Capture the cell that displays the provided text and extract its [x, y] central coordinate. 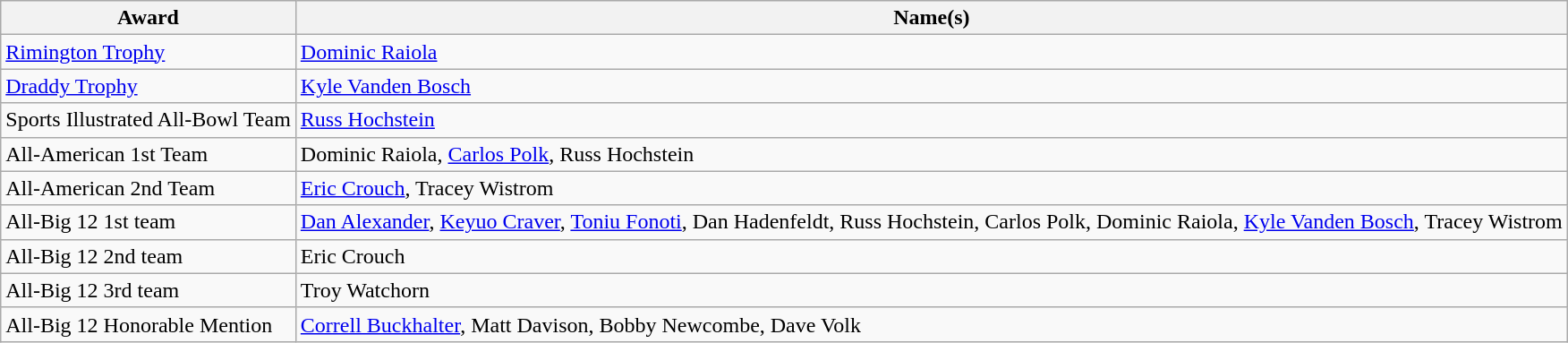
Correll Buckhalter, Matt Davison, Bobby Newcombe, Dave Volk [931, 324]
Russ Hochstein [931, 120]
Eric Crouch, Tracey Wistrom [931, 188]
All-American 2nd Team [149, 188]
Troy Watchorn [931, 290]
Kyle Vanden Bosch [931, 86]
Name(s) [931, 18]
Dan Alexander, Keyuo Craver, Toniu Fonoti, Dan Hadenfeldt, Russ Hochstein, Carlos Polk, Dominic Raiola, Kyle Vanden Bosch, Tracey Wistrom [931, 222]
All-Big 12 2nd team [149, 256]
Sports Illustrated All-Bowl Team [149, 120]
Dominic Raiola, Carlos Polk, Russ Hochstein [931, 154]
Eric Crouch [931, 256]
All-Big 12 1st team [149, 222]
All-Big 12 Honorable Mention [149, 324]
Dominic Raiola [931, 52]
All-American 1st Team [149, 154]
Rimington Trophy [149, 52]
Award [149, 18]
All-Big 12 3rd team [149, 290]
Draddy Trophy [149, 86]
